From the cell containing the given text, extract its center point as (x, y) coordinate. 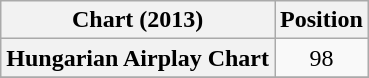
98 (322, 58)
Chart (2013) (138, 20)
Hungarian Airplay Chart (138, 58)
Position (322, 20)
